Identify which cell holds the provided text, then report its [X, Y] central coordinate. 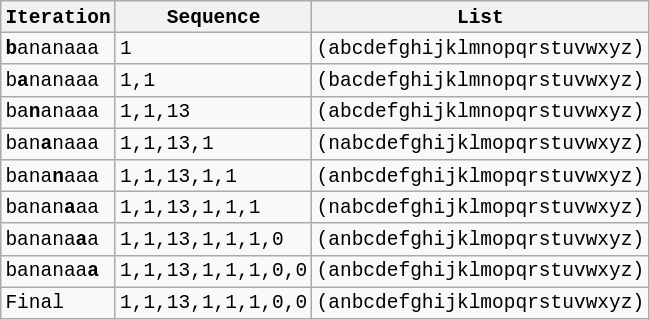
List [480, 17]
Iteration [58, 17]
1,1,13,1,1 [214, 176]
(bacdefghijklmnopqrstuvwxyz) [480, 80]
1,1,13,1,1,1,0 [214, 239]
Sequence [214, 17]
1 [214, 49]
1,1,13 [214, 112]
1,1,13,1 [214, 144]
1,1 [214, 80]
Final [58, 303]
1,1,13,1,1,1 [214, 207]
